Scan for the cell matching the given text and deliver its (X, Y) coordinate at center. 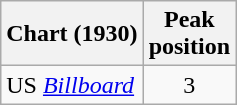
Chart (1930) (72, 34)
3 (189, 85)
Peakposition (189, 34)
US Billboard (72, 85)
